Search for the cell housing the specified text and yield its [X, Y] center coordinate. 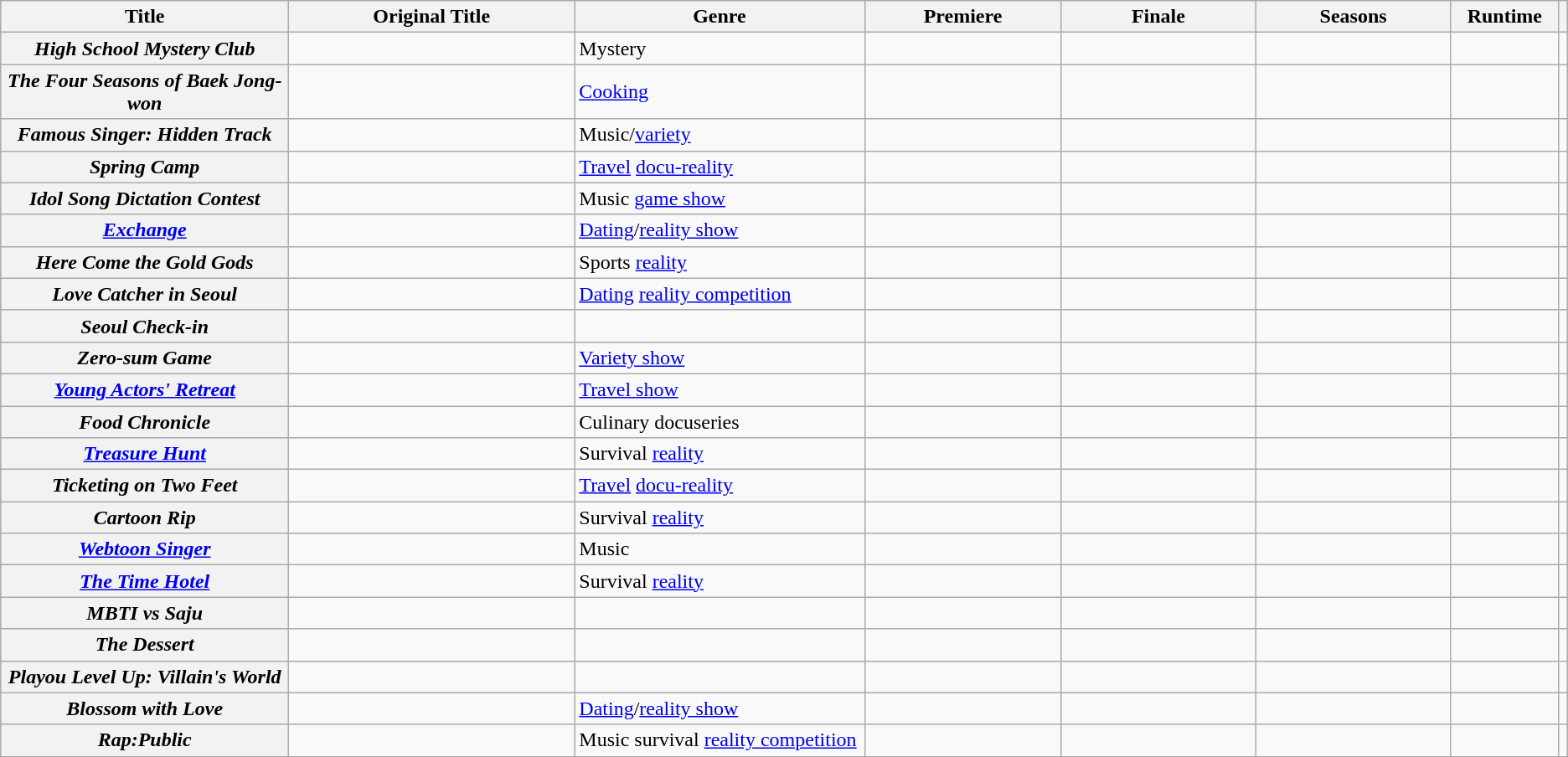
Original Title [432, 17]
Genre [720, 17]
Playou Level Up: Villain's World [145, 677]
Music [720, 549]
Exchange [145, 230]
Famous Singer: Hidden Track [145, 135]
Love Catcher in Seoul [145, 294]
Zero-sum Game [145, 358]
Ticketing on Two Feet [145, 486]
Webtoon Singer [145, 549]
Seasons [1354, 17]
Idol Song Dictation Contest [145, 198]
Seoul Check-in [145, 326]
Finale [1158, 17]
Young Actors' Retreat [145, 389]
Food Chronicle [145, 421]
Dating reality competition [720, 294]
Rap:Public [145, 740]
Mystery [720, 49]
High School Mystery Club [145, 49]
Cartoon Rip [145, 518]
The Dessert [145, 645]
Treasure Hunt [145, 454]
Music game show [720, 198]
Sports reality [720, 262]
The Time Hotel [145, 581]
Premiere [963, 17]
Title [145, 17]
Here Come the Gold Gods [145, 262]
MBTI vs Saju [145, 613]
Variety show [720, 358]
Travel show [720, 389]
Cooking [720, 92]
Spring Camp [145, 167]
The Four Seasons of Baek Jong-won [145, 92]
Runtime [1504, 17]
Blossom with Love [145, 708]
Music survival reality competition [720, 740]
Music/variety [720, 135]
Culinary docuseries [720, 421]
